Extract the [X, Y] coordinate from the center of the cell holding the provided text.  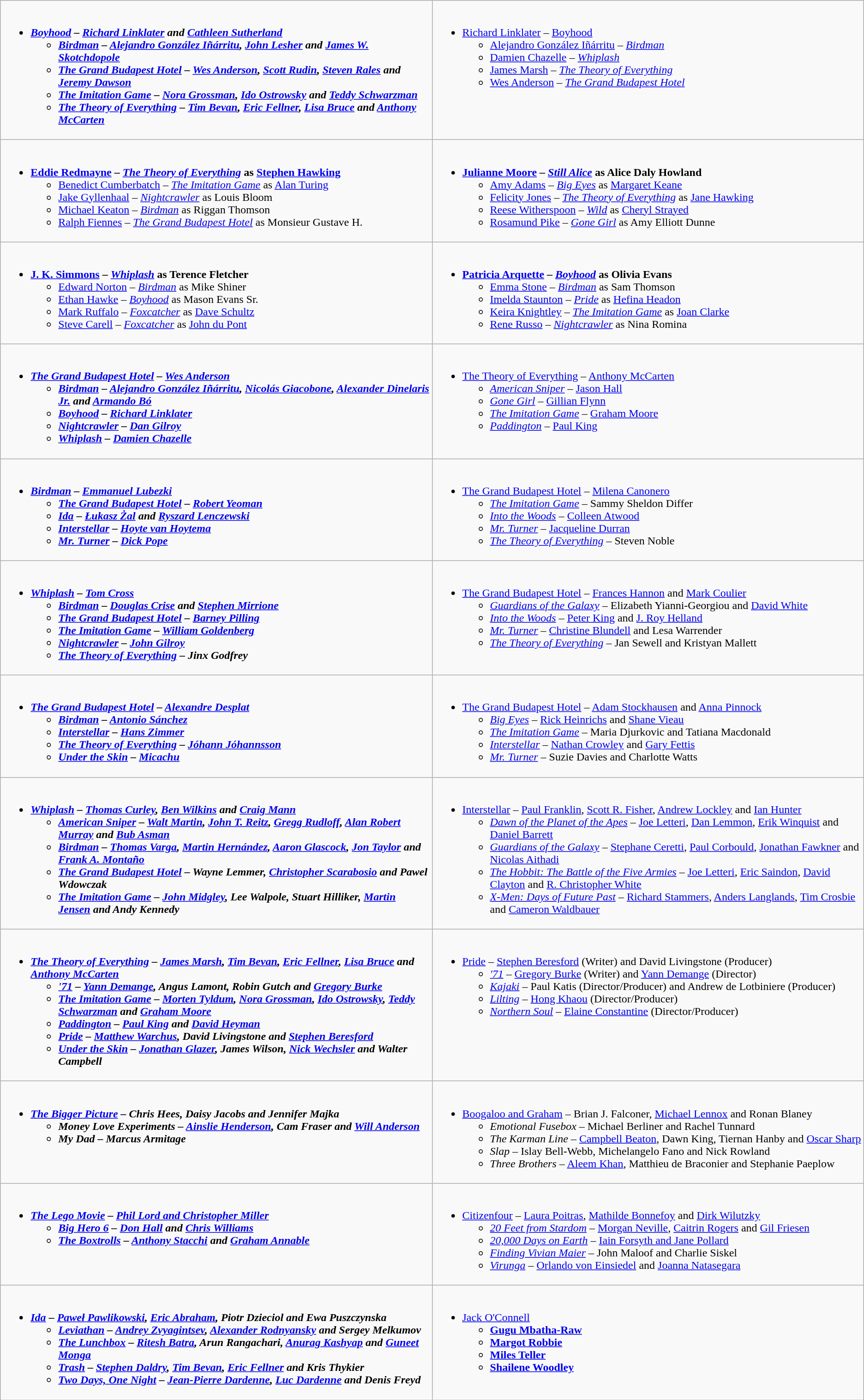
Jack O'ConnellGugu Mbatha-RawMargot RobbieMiles TellerShailene Woodley [648, 1342]
The Lego Movie – Phil Lord and Christopher MillerBig Hero 6 – Don Hall and Chris WilliamsThe Boxtrolls – Anthony Stacchi and Graham Annable [216, 1234]
